Provide the (X, Y) coordinate of the cell's center where the given text is located.  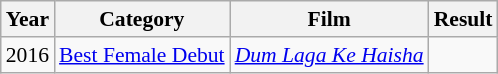
Film (330, 19)
Year (28, 19)
Result (464, 19)
Best Female Debut (142, 55)
Dum Laga Ke Haisha (330, 55)
Category (142, 19)
2016 (28, 55)
